Detect which cell encompasses the target text, then output its (x, y) center coordinate. 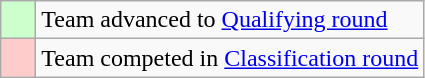
Team advanced to Qualifying round (230, 20)
Team competed in Classification round (230, 58)
